Return the [x, y] coordinate for the center point of the cell that contains the specified text.  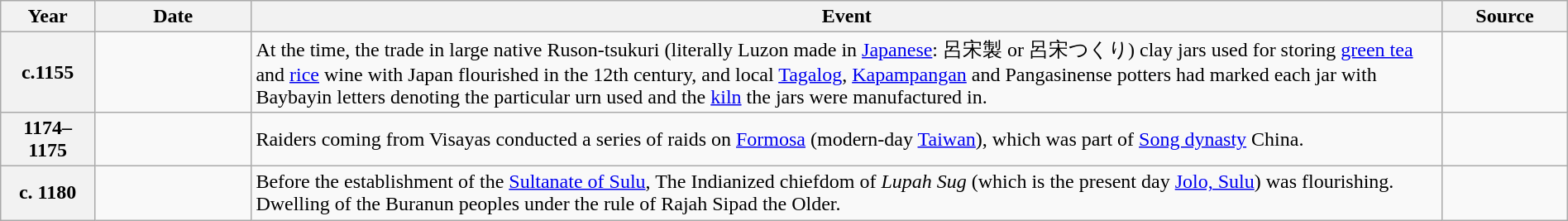
Year [48, 17]
Raiders coming from Visayas conducted a series of raids on Formosa (modern-day Taiwan), which was part of Song dynasty China. [847, 139]
Source [1505, 17]
Date [172, 17]
Event [847, 17]
1174–1175 [48, 139]
c. 1180 [48, 192]
c.1155 [48, 73]
